Find where the given text appears and provide that cell's center as [x, y] coordinate. 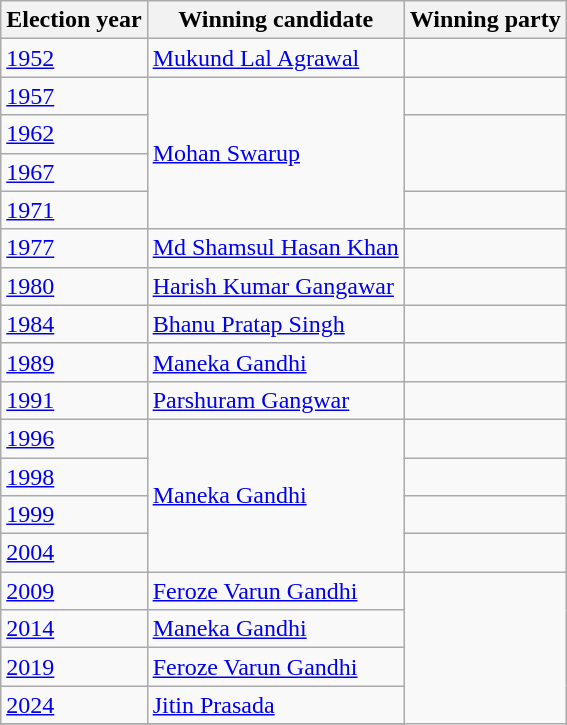
2004 [74, 553]
1984 [74, 324]
Election year [74, 20]
Harish Kumar Gangawar [276, 286]
1952 [74, 58]
1971 [74, 210]
Winning party [485, 20]
Jitin Prasada [276, 705]
1962 [74, 134]
Parshuram Gangwar [276, 400]
1989 [74, 362]
Winning candidate [276, 20]
2009 [74, 591]
1998 [74, 477]
Bhanu Pratap Singh [276, 324]
1977 [74, 248]
1980 [74, 286]
1991 [74, 400]
2019 [74, 667]
Md Shamsul Hasan Khan [276, 248]
2024 [74, 705]
1996 [74, 438]
1957 [74, 96]
1999 [74, 515]
2014 [74, 629]
1967 [74, 172]
Mukund Lal Agrawal [276, 58]
Mohan Swarup [276, 153]
